Provide the (x, y) coordinate of the cell's center where the given text is located.  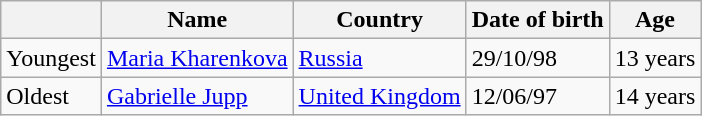
Age (655, 20)
Maria Kharenkova (197, 58)
Name (197, 20)
13 years (655, 58)
Date of birth (538, 20)
14 years (655, 96)
12/06/97 (538, 96)
Russia (380, 58)
Youngest (52, 58)
United Kingdom (380, 96)
Oldest (52, 96)
29/10/98 (538, 58)
Gabrielle Jupp (197, 96)
Country (380, 20)
